From the cell containing the given text, extract its center point as [x, y] coordinate. 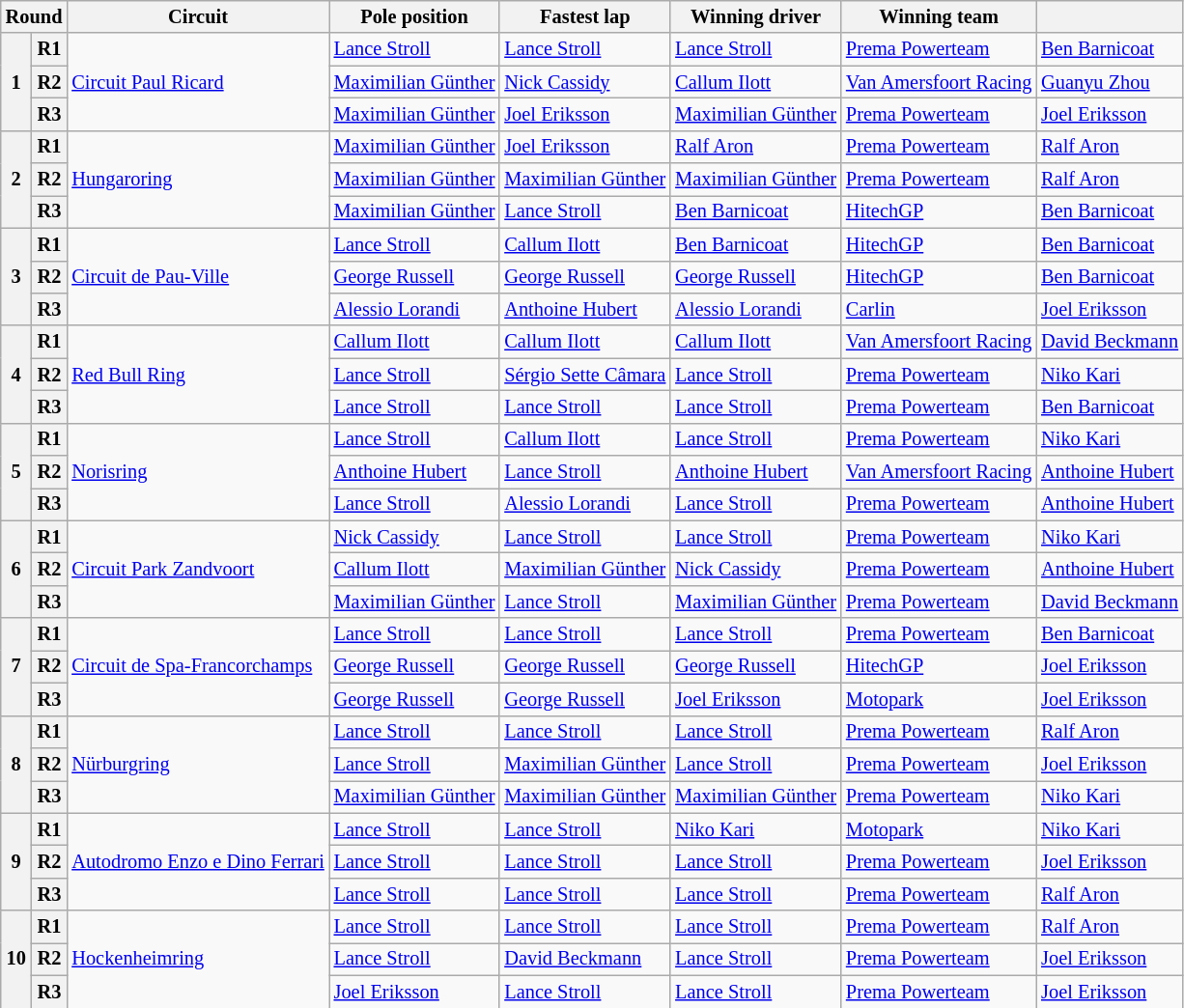
Winning driver [755, 16]
2 [16, 180]
Circuit de Pau-Ville [197, 276]
Carlin [939, 309]
1 [16, 81]
9 [16, 861]
Guanyu Zhou [1110, 82]
Sérgio Sette Câmara [585, 375]
3 [16, 276]
Hungaroring [197, 180]
Norisring [197, 471]
4 [16, 375]
Circuit [197, 16]
5 [16, 471]
Red Bull Ring [197, 375]
Round [35, 16]
Hockenheimring [197, 960]
Winning team [939, 16]
Circuit de Spa-Francorchamps [197, 666]
7 [16, 666]
Nürburgring [197, 765]
Fastest lap [585, 16]
Circuit Paul Ricard [197, 81]
6 [16, 570]
Pole position [415, 16]
10 [16, 960]
8 [16, 765]
Autodromo Enzo e Dino Ferrari [197, 861]
Circuit Park Zandvoort [197, 570]
